Output the (x, y) coordinate of the center of the cell containing the given text.  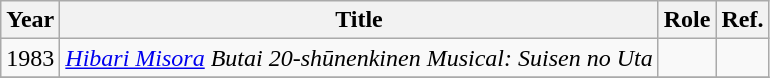
Year (30, 20)
Title (359, 20)
Ref. (742, 20)
Hibari Misora Butai 20-shūnenkinen Musical: Suisen no Uta (359, 58)
1983 (30, 58)
Role (687, 20)
